Extract the [x, y] coordinate from the center of the cell holding the provided text.  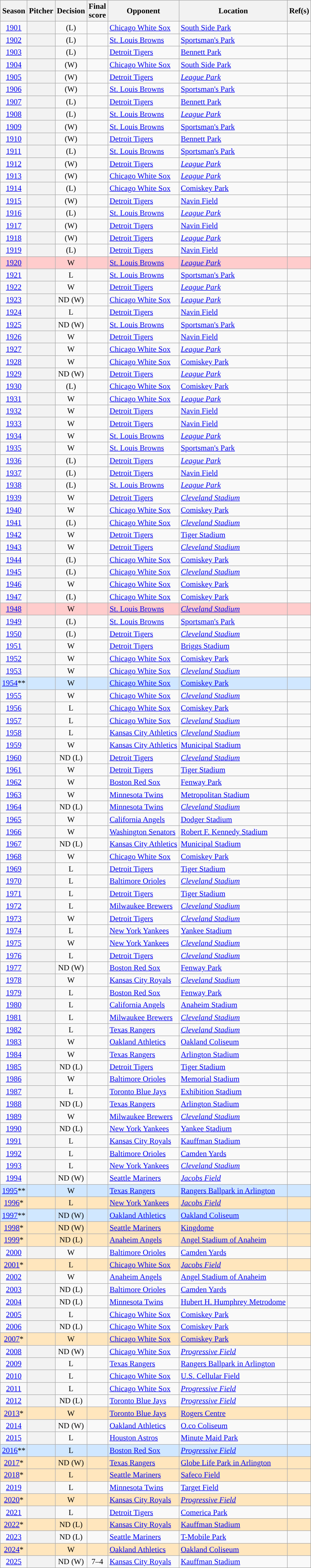
1923 [14, 300]
1901 [14, 28]
1960 [14, 758]
1981 [14, 1017]
1950 [14, 634]
1979 [14, 993]
1995** [14, 1191]
Anaheim Stadium [233, 1005]
1988 [14, 1104]
2004 [14, 1302]
1975 [14, 943]
1935 [14, 448]
Robert F. Kennedy Stadium [233, 832]
1952 [14, 659]
1963 [14, 795]
1998* [14, 1228]
1943 [14, 547]
Decision [71, 11]
1993 [14, 1166]
Minute Maid Park [233, 1438]
1997** [14, 1215]
1996* [14, 1203]
1953 [14, 671]
1929 [14, 374]
1982 [14, 1030]
Comerica Park [233, 1512]
T-Mobile Park [233, 1537]
1999* [14, 1240]
1945 [14, 572]
1958 [14, 733]
1907 [14, 102]
2019 [14, 1487]
1934 [14, 436]
2016** [14, 1450]
Globe Life Park in Arlington [233, 1463]
2007* [14, 1339]
2006 [14, 1326]
1961 [14, 770]
1906 [14, 89]
2023 [14, 1537]
1909 [14, 126]
1911 [14, 151]
1967 [14, 844]
Opponent [144, 11]
1976 [14, 955]
1918 [14, 238]
1968 [14, 856]
Ref(s) [299, 11]
1916 [14, 213]
1992 [14, 1154]
U.S. Cellular Field [233, 1376]
1989 [14, 1116]
1937 [14, 473]
Briggs Stadium [233, 646]
2005 [14, 1314]
1983 [14, 1042]
1922 [14, 287]
1994 [14, 1178]
2018* [14, 1475]
1978 [14, 980]
1974 [14, 931]
1942 [14, 535]
1941 [14, 522]
1954** [14, 683]
1921 [14, 275]
1912 [14, 163]
Dodger Stadium [233, 819]
1914 [14, 189]
2013* [14, 1413]
1913 [14, 176]
1915 [14, 201]
Hubert H. Humphrey Metrodome [233, 1302]
2022* [14, 1524]
1959 [14, 745]
1948 [14, 609]
1904 [14, 65]
2002 [14, 1277]
Location [233, 11]
Finalscore [97, 11]
Metropolitan Stadium [233, 795]
O.co Coliseum [233, 1426]
1938 [14, 485]
1990 [14, 1129]
1991 [14, 1141]
2020* [14, 1500]
1905 [14, 77]
1980 [14, 1005]
1939 [14, 498]
1926 [14, 337]
1969 [14, 869]
1902 [14, 40]
1973 [14, 918]
Memorial Stadium [233, 1079]
1928 [14, 362]
1930 [14, 386]
1987 [14, 1091]
1932 [14, 411]
1966 [14, 832]
1955 [14, 696]
2024* [14, 1549]
Target Field [233, 1487]
1985 [14, 1067]
1920 [14, 263]
1949 [14, 621]
2011 [14, 1389]
1933 [14, 424]
2000 [14, 1252]
Exhibition Stadium [233, 1091]
1946 [14, 584]
1951 [14, 646]
2010 [14, 1376]
2014 [14, 1426]
1936 [14, 461]
1986 [14, 1079]
2012 [14, 1401]
Houston Astros [144, 1438]
2025 [14, 1562]
Season [14, 11]
1908 [14, 114]
Rogers Centre [233, 1413]
1957 [14, 720]
Kingdome [233, 1228]
1925 [14, 324]
1924 [14, 312]
1940 [14, 510]
2017* [14, 1463]
1964 [14, 807]
1944 [14, 559]
1972 [14, 906]
7–4 [97, 1562]
1965 [14, 819]
Pitcher [41, 11]
1970 [14, 881]
1927 [14, 349]
2021 [14, 1512]
2015 [14, 1438]
1919 [14, 250]
1910 [14, 139]
2001* [14, 1265]
1917 [14, 226]
1903 [14, 52]
1956 [14, 708]
2003 [14, 1289]
1962 [14, 782]
2008 [14, 1351]
1984 [14, 1054]
1931 [14, 399]
1971 [14, 894]
Safeco Field [233, 1475]
Washington Senators [144, 832]
1947 [14, 597]
1977 [14, 968]
2009 [14, 1364]
